For the text-containing cell, return its midpoint in [X, Y] coordinate format. 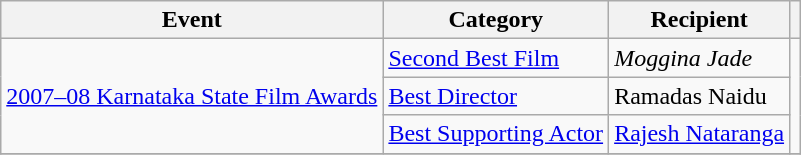
Second Best Film [496, 58]
Recipient [700, 20]
Rajesh Nataranga [700, 134]
2007–08 Karnataka State Film Awards [192, 96]
Category [496, 20]
Best Supporting Actor [496, 134]
Best Director [496, 96]
Moggina Jade [700, 58]
Ramadas Naidu [700, 96]
Event [192, 20]
